For the text-containing cell, return its midpoint in (x, y) coordinate format. 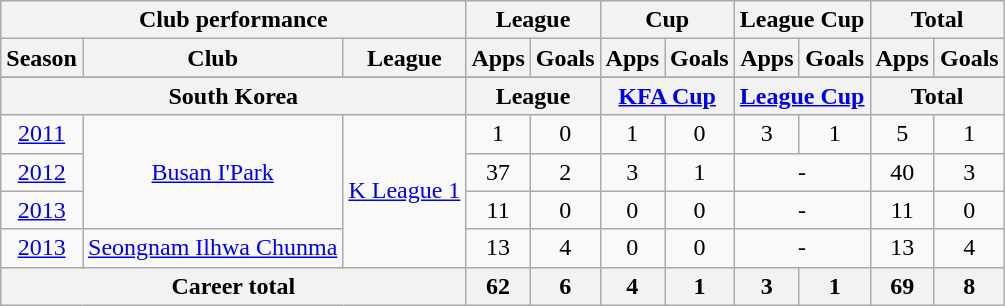
62 (498, 286)
8 (969, 286)
South Korea (234, 96)
Cup (667, 20)
Busan I'Park (212, 172)
Season (42, 58)
2011 (42, 134)
2012 (42, 172)
2 (565, 172)
40 (902, 172)
K League 1 (404, 191)
Club performance (234, 20)
69 (902, 286)
6 (565, 286)
KFA Cup (667, 96)
Seongnam Ilhwa Chunma (212, 248)
Career total (234, 286)
37 (498, 172)
Club (212, 58)
5 (902, 134)
